For the text-containing cell, return its midpoint in (x, y) coordinate format. 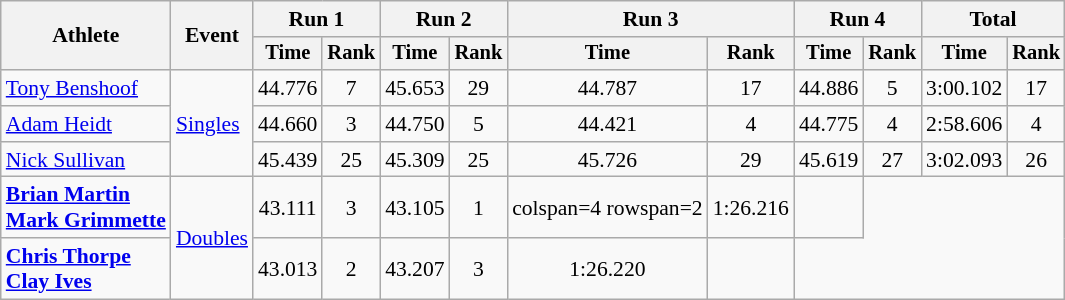
43.105 (414, 208)
Run 4 (858, 19)
1:26.220 (608, 268)
1 (479, 208)
44.775 (828, 124)
45.726 (608, 160)
2:58.606 (964, 124)
Run 3 (650, 19)
44.660 (288, 124)
44.776 (288, 88)
44.421 (608, 124)
45.309 (414, 160)
Run 1 (316, 19)
Total (993, 19)
Singles (212, 124)
26 (1036, 160)
Run 2 (444, 19)
7 (351, 88)
Event (212, 36)
45.653 (414, 88)
44.750 (414, 124)
Brian MartinMark Grimmette (86, 208)
27 (892, 160)
45.619 (828, 160)
45.439 (288, 160)
Tony Benshoof (86, 88)
43.013 (288, 268)
Doubles (212, 238)
colspan=4 rowspan=2 (608, 208)
3:00.102 (964, 88)
43.207 (414, 268)
3:02.093 (964, 160)
44.886 (828, 88)
Chris ThorpeClay Ives (86, 268)
2 (351, 268)
Adam Heidt (86, 124)
Athlete (86, 36)
Nick Sullivan (86, 160)
43.111 (288, 208)
44.787 (608, 88)
1:26.216 (751, 208)
